Identify which cell holds the provided text, then report its [X, Y] central coordinate. 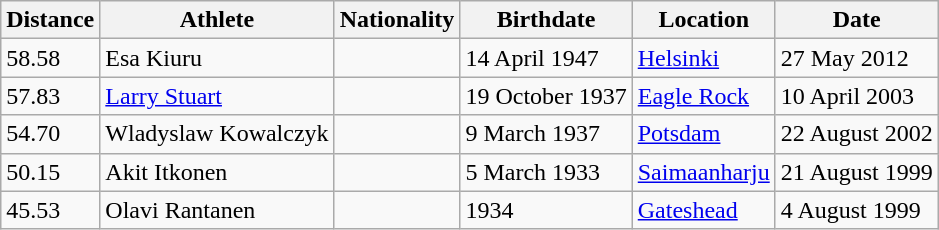
58.58 [50, 58]
57.83 [50, 96]
Location [704, 20]
45.53 [50, 210]
Gateshead [704, 210]
22 August 2002 [856, 134]
Birthdate [546, 20]
4 August 1999 [856, 210]
Potsdam [704, 134]
Akit Itkonen [217, 172]
Date [856, 20]
5 March 1933 [546, 172]
19 October 1937 [546, 96]
Helsinki [704, 58]
10 April 2003 [856, 96]
Wladyslaw Kowalczyk [217, 134]
Nationality [397, 20]
21 August 1999 [856, 172]
Esa Kiuru [217, 58]
1934 [546, 210]
Saimaanharju [704, 172]
50.15 [50, 172]
54.70 [50, 134]
14 April 1947 [546, 58]
Athlete [217, 20]
Olavi Rantanen [217, 210]
Distance [50, 20]
9 March 1937 [546, 134]
Larry Stuart [217, 96]
27 May 2012 [856, 58]
Eagle Rock [704, 96]
